Return the (X, Y) coordinate for the center point of the cell that contains the specified text.  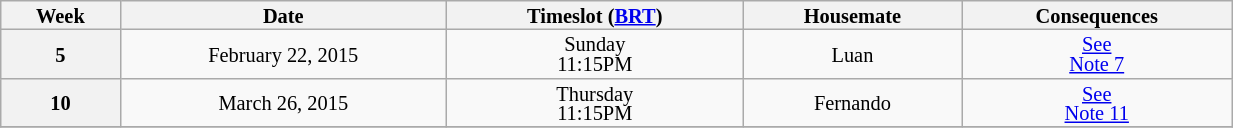
Fernando (852, 102)
5 (60, 54)
SeeNote 7 (1097, 54)
SeeNote 11 (1097, 102)
Date (283, 14)
Consequences (1097, 14)
10 (60, 102)
March 26, 2015 (283, 102)
February 22, 2015 (283, 54)
Luan (852, 54)
Timeslot (BRT) (596, 14)
Sunday11:15PM (596, 54)
Week (60, 14)
Housemate (852, 14)
Thursday11:15PM (596, 102)
